Provide the [X, Y] coordinate of the cell's center where the given text is located.  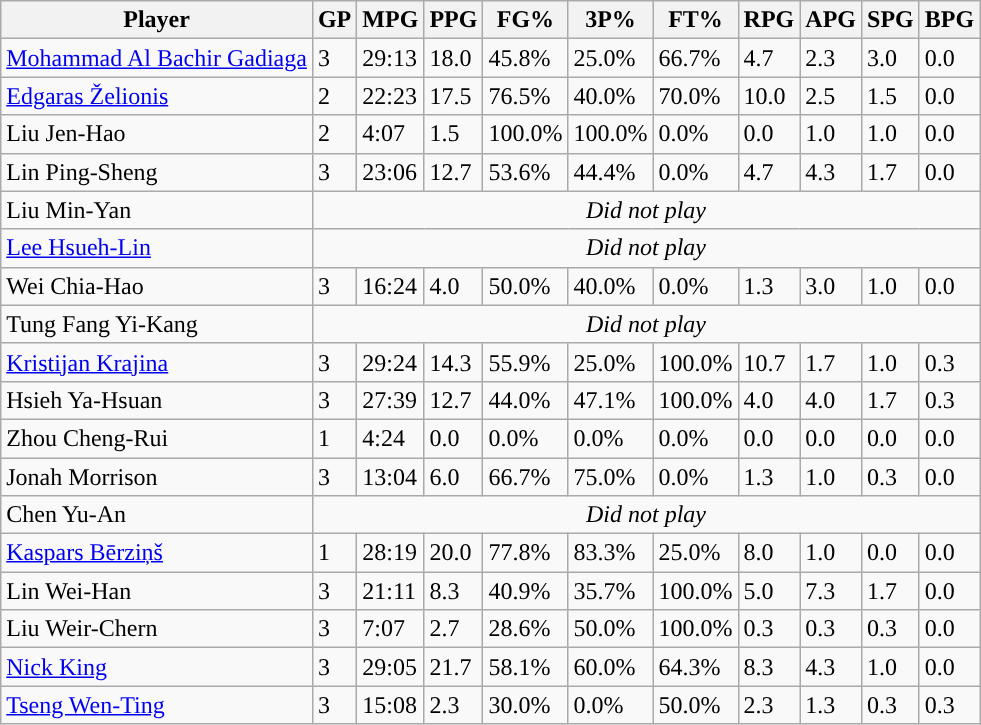
83.3% [610, 553]
29:13 [390, 58]
15:08 [390, 705]
4:24 [390, 438]
21:11 [390, 591]
4:07 [390, 134]
Liu Jen-Hao [157, 134]
23:06 [390, 172]
MPG [390, 20]
10.7 [769, 362]
40.9% [526, 591]
7.3 [831, 591]
30.0% [526, 705]
Liu Weir-Chern [157, 629]
27:39 [390, 400]
47.1% [610, 400]
SPG [891, 20]
77.8% [526, 553]
64.3% [696, 667]
75.0% [610, 477]
FT% [696, 20]
Hsieh Ya-Hsuan [157, 400]
14.3 [454, 362]
29:24 [390, 362]
53.6% [526, 172]
Zhou Cheng-Rui [157, 438]
2.7 [454, 629]
45.8% [526, 58]
Lin Wei-Han [157, 591]
Tseng Wen-Ting [157, 705]
Jonah Morrison [157, 477]
RPG [769, 20]
76.5% [526, 96]
44.4% [610, 172]
PPG [454, 20]
10.0 [769, 96]
35.7% [610, 591]
Player [157, 20]
58.1% [526, 667]
7:07 [390, 629]
APG [831, 20]
22:23 [390, 96]
55.9% [526, 362]
44.0% [526, 400]
2.5 [831, 96]
60.0% [610, 667]
FG% [526, 20]
5.0 [769, 591]
28:19 [390, 553]
21.7 [454, 667]
8.0 [769, 553]
Wei Chia-Hao [157, 286]
20.0 [454, 553]
29:05 [390, 667]
Mohammad Al Bachir Gadiaga [157, 58]
GP [334, 20]
13:04 [390, 477]
16:24 [390, 286]
BPG [949, 20]
Edgaras Želionis [157, 96]
70.0% [696, 96]
Chen Yu-An [157, 515]
Liu Min-Yan [157, 210]
Lin Ping-Sheng [157, 172]
Kristijan Krajina [157, 362]
Kaspars Bērziņš [157, 553]
18.0 [454, 58]
Lee Hsueh-Lin [157, 248]
Nick King [157, 667]
17.5 [454, 96]
3P% [610, 20]
6.0 [454, 477]
Tung Fang Yi-Kang [157, 324]
28.6% [526, 629]
